Capture the cell that displays the provided text and extract its [x, y] central coordinate. 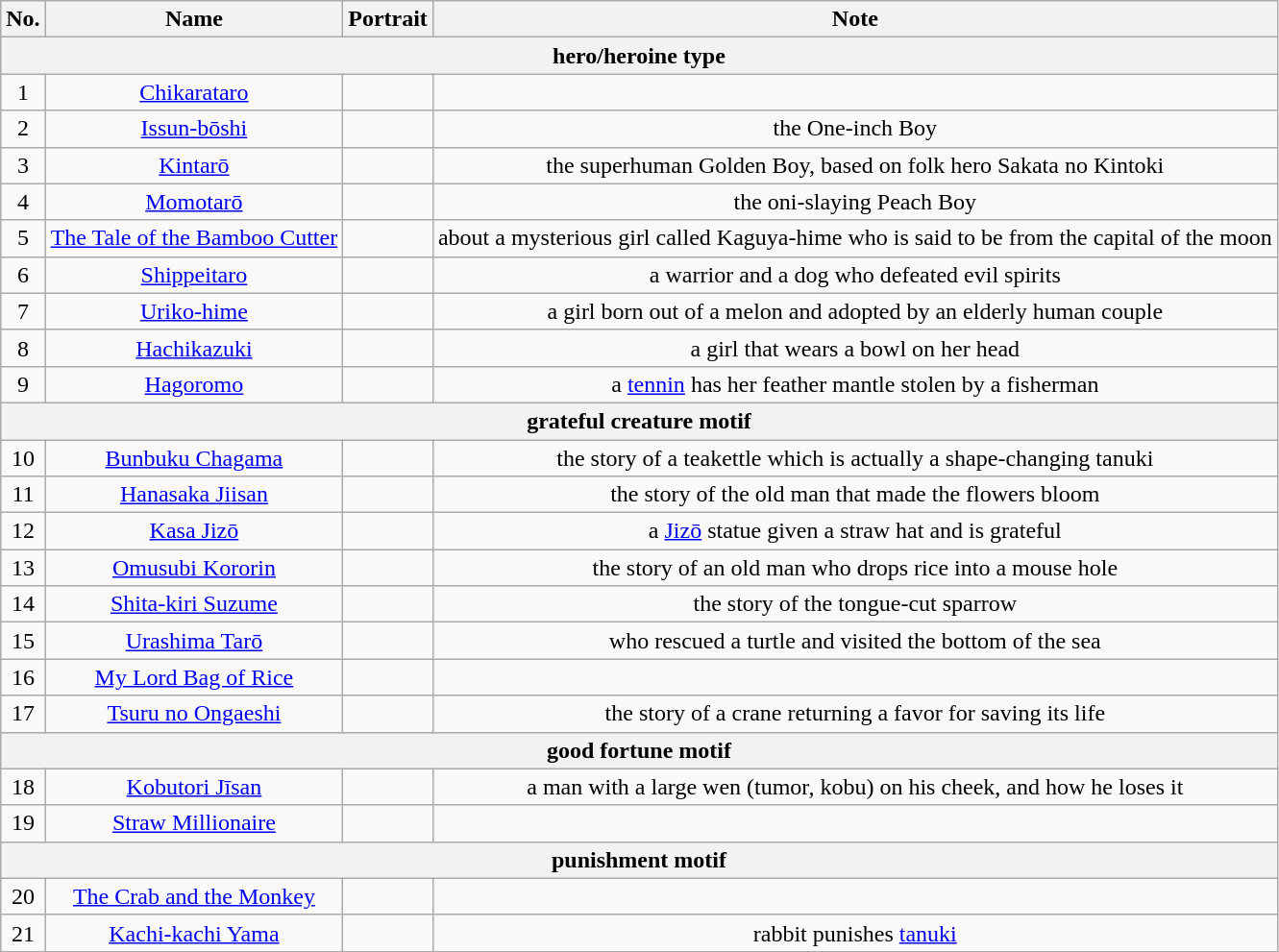
Kachi-kachi Yama [194, 933]
14 [23, 604]
My Lord Bag of Rice [194, 677]
Tsuru no Ongaeshi [194, 714]
a warrior and a dog who defeated evil spirits [855, 275]
the story of an old man who drops rice into a mouse hole [855, 568]
hero/heroine type [639, 56]
Hanasaka Jiisan [194, 495]
Shippeitaro [194, 275]
grateful creature motif [639, 421]
15 [23, 641]
Name [194, 19]
Uriko-hime [194, 311]
Kintarō [194, 165]
5 [23, 238]
1 [23, 92]
19 [23, 823]
the story of a crane returning a favor for saving its life [855, 714]
Note [855, 19]
a tennin has her feather mantle stolen by a fisherman [855, 384]
good fortune motif [639, 750]
17 [23, 714]
Omusubi Kororin [194, 568]
Issun-bōshi [194, 129]
Momotarō [194, 202]
9 [23, 384]
13 [23, 568]
a girl born out of a melon and adopted by an elderly human couple [855, 311]
the One-inch Boy [855, 129]
the superhuman Golden Boy, based on folk hero Sakata no Kintoki [855, 165]
4 [23, 202]
Bunbuku Chagama [194, 458]
Shita-kiri Suzume [194, 604]
the oni-slaying Peach Boy [855, 202]
Urashima Tarō [194, 641]
The Tale of the Bamboo Cutter [194, 238]
8 [23, 348]
the story of the old man that made the flowers bloom [855, 495]
Hachikazuki [194, 348]
about a mysterious girl called Kaguya-hime who is said to be from the capital of the moon [855, 238]
Straw Millionaire [194, 823]
Hagoromo [194, 384]
Portrait [388, 19]
punishment motif [639, 860]
16 [23, 677]
11 [23, 495]
21 [23, 933]
3 [23, 165]
The Crab and the Monkey [194, 896]
20 [23, 896]
2 [23, 129]
7 [23, 311]
a girl that wears a bowl on her head [855, 348]
18 [23, 787]
the story of a teakettle which is actually a shape-changing tanuki [855, 458]
rabbit punishes tanuki [855, 933]
a Jizō statue given a straw hat and is grateful [855, 531]
the story of the tongue-cut sparrow [855, 604]
No. [23, 19]
a man with a large wen (tumor, kobu) on his cheek, and how he loses it [855, 787]
6 [23, 275]
who rescued a turtle and visited the bottom of the sea [855, 641]
10 [23, 458]
12 [23, 531]
Kasa Jizō [194, 531]
Chikarataro [194, 92]
Kobutori Jīsan [194, 787]
